Extract the [X, Y] coordinate from the center of the cell holding the provided text.  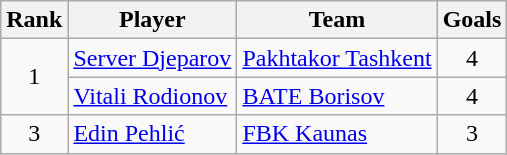
FBK Kaunas [337, 134]
Pakhtakor Tashkent [337, 58]
Server Djeparov [152, 58]
Team [337, 20]
1 [34, 77]
Goals [472, 20]
Vitali Rodionov [152, 96]
Rank [34, 20]
Edin Pehlić [152, 134]
BATE Borisov [337, 96]
Player [152, 20]
